Pinpoint the cell where the given text exists, returning its (X, Y) midpoint coordinate. 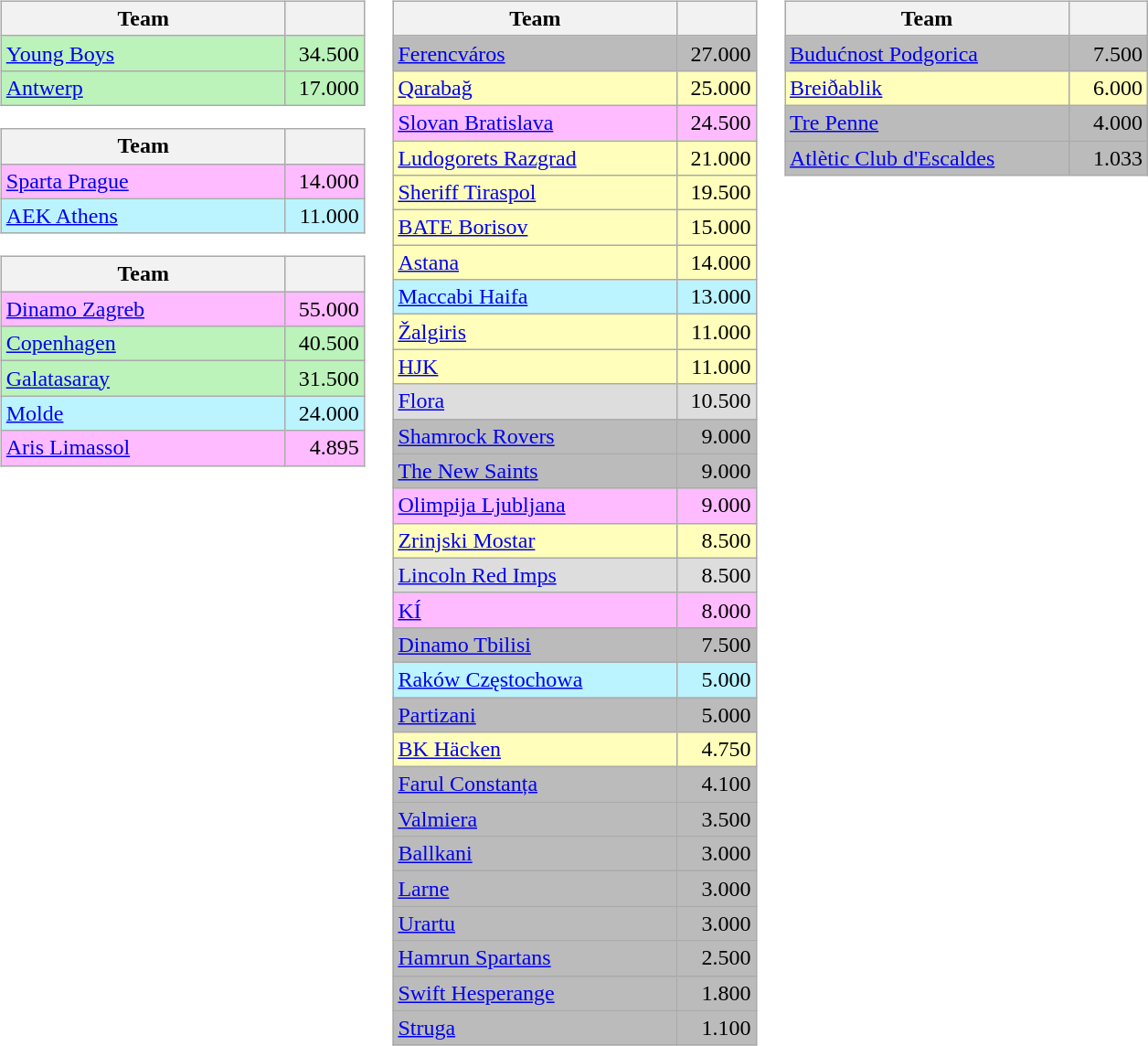
27.000 (717, 53)
Hamrun Spartans (536, 958)
Sheriff Tiraspol (536, 193)
55.000 (324, 309)
Molde (143, 413)
25.000 (717, 88)
HJK (536, 367)
17.000 (324, 88)
Young Boys (143, 53)
Partizani (536, 714)
Struga (536, 1028)
13.000 (717, 297)
1.100 (717, 1028)
KÍ (536, 610)
Ballkani (536, 854)
4.750 (717, 750)
40.500 (324, 344)
8.000 (717, 610)
15.000 (717, 228)
Breiðablik (927, 88)
4.100 (717, 784)
6.000 (1109, 88)
Galatasaray (143, 379)
Dinamo Zagreb (143, 309)
Farul Constanța (536, 784)
Žalgiris (536, 332)
Ferencváros (536, 53)
19.500 (717, 193)
Budućnost Podgorica (927, 53)
24.000 (324, 413)
AEK Athens (143, 216)
Maccabi Haifa (536, 297)
The New Saints (536, 471)
Olimpija Ljubljana (536, 506)
Zrinjski Mostar (536, 540)
Atlètic Club d'Escaldes (927, 158)
10.500 (717, 401)
1.033 (1109, 158)
Aris Limassol (143, 448)
Qarabağ (536, 88)
Copenhagen (143, 344)
34.500 (324, 53)
Raków Częstochowa (536, 679)
21.000 (717, 158)
Valmiera (536, 819)
24.500 (717, 123)
BK Häcken (536, 750)
Flora (536, 401)
Antwerp (143, 88)
Lincoln Red Imps (536, 575)
BATE Borisov (536, 228)
4.000 (1109, 123)
Shamrock Rovers (536, 436)
3.500 (717, 819)
Dinamo Tbilisi (536, 645)
Slovan Bratislava (536, 123)
31.500 (324, 379)
Tre Penne (927, 123)
4.895 (324, 448)
Ludogorets Razgrad (536, 158)
Larne (536, 889)
Urartu (536, 923)
1.800 (717, 993)
Astana (536, 262)
Sparta Prague (143, 181)
2.500 (717, 958)
Swift Hesperange (536, 993)
